Return the (x, y) coordinate for the center point of the cell that contains the specified text.  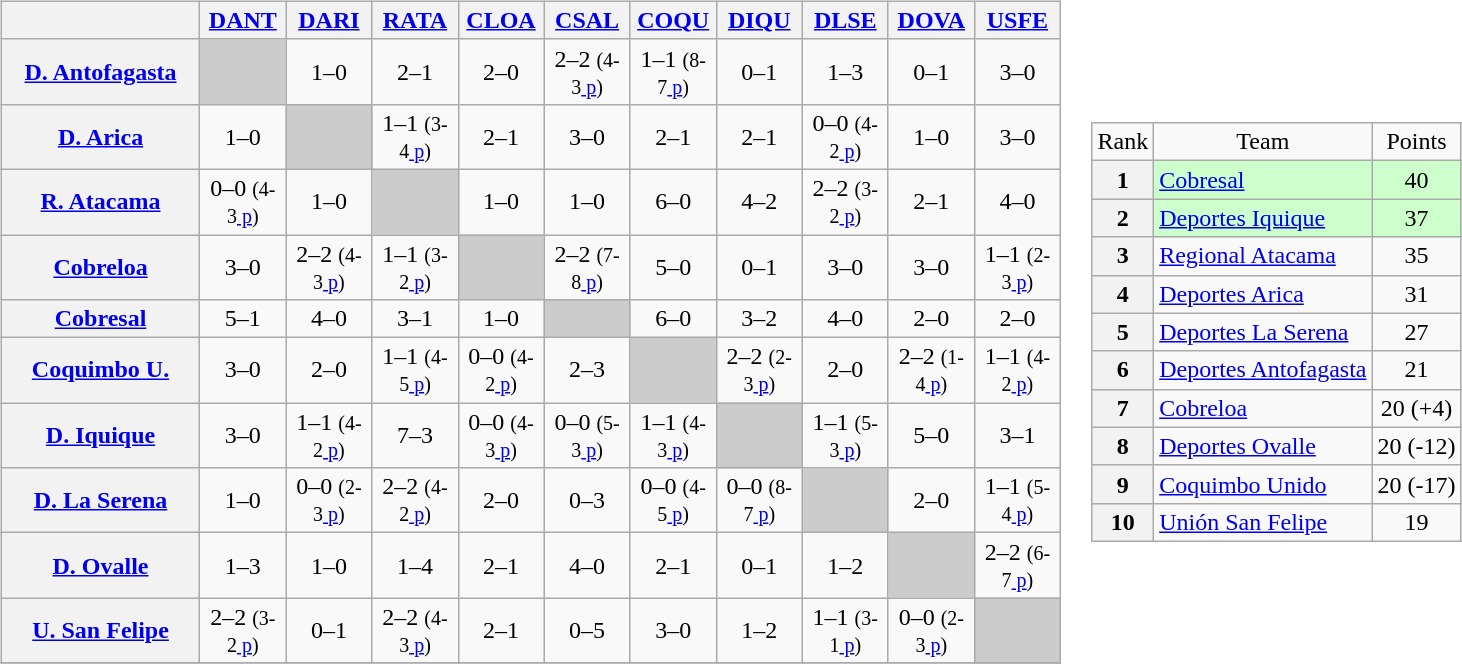
0–5 (587, 630)
1–4 (415, 566)
Coquimbo U. (100, 370)
0–0 (4-5 p) (673, 500)
Deportes La Serena (1263, 332)
1–1 (2-3 p) (1017, 266)
6 (1123, 370)
CSAL (587, 20)
1–1 (4-3 p) (673, 436)
0–0 (8-7 p) (759, 500)
1–1 (5-4 p) (1017, 500)
Deportes Antofagasta (1263, 370)
D. Antofagasta (100, 72)
Deportes Arica (1263, 294)
Unión San Felipe (1263, 522)
37 (1416, 218)
0–3 (587, 500)
Deportes Iquique (1263, 218)
2–2 (2-3 p) (759, 370)
2–3 (587, 370)
Team (1263, 142)
20 (+4) (1416, 408)
1–1 (8-7 p) (673, 72)
Coquimbo Unido (1263, 484)
RATA (415, 20)
DLSE (845, 20)
USFE (1017, 20)
CLOA (501, 20)
2–2 (1-4 p) (931, 370)
0–0 (5-3 p) (587, 436)
5–1 (243, 319)
D. La Serena (100, 500)
8 (1123, 446)
31 (1416, 294)
35 (1416, 256)
2–2 (4-2 p) (415, 500)
Regional Atacama (1263, 256)
10 (1123, 522)
7–3 (415, 436)
1–1 (5-3 p) (845, 436)
20 (-12) (1416, 446)
DOVA (931, 20)
5 (1123, 332)
2–2 (7-8 p) (587, 266)
COQU (673, 20)
R. Atacama (100, 202)
21 (1416, 370)
1–1 (3-2 p) (415, 266)
7 (1123, 408)
Deportes Ovalle (1263, 446)
2 (1123, 218)
DARI (329, 20)
4 (1123, 294)
D. Iquique (100, 436)
4–2 (759, 202)
2–2 (6-7 p) (1017, 566)
1 (1123, 180)
9 (1123, 484)
40 (1416, 180)
3 (1123, 256)
DIQU (759, 20)
19 (1416, 522)
Rank (1123, 142)
1–1 (3-1 p) (845, 630)
27 (1416, 332)
20 (-17) (1416, 484)
D. Ovalle (100, 566)
Points (1416, 142)
DANT (243, 20)
1–1 (4-5 p) (415, 370)
1–1 (3-4 p) (415, 136)
D. Arica (100, 136)
3–2 (759, 319)
U. San Felipe (100, 630)
